Return the (x, y) coordinate for the center point of the cell that contains the specified text.  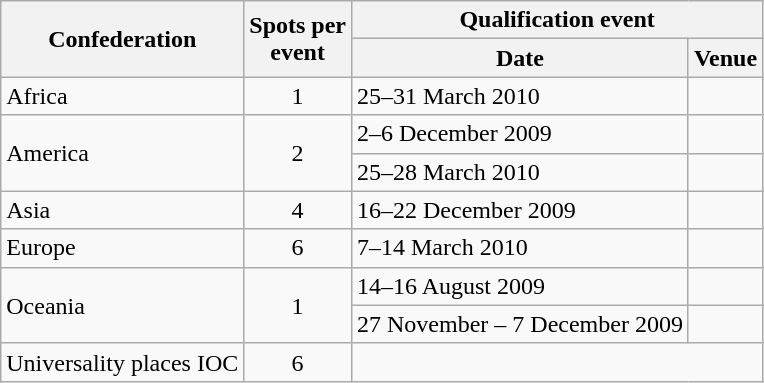
2 (298, 153)
Africa (122, 96)
14–16 August 2009 (520, 286)
Date (520, 58)
Europe (122, 248)
Asia (122, 210)
7–14 March 2010 (520, 248)
27 November – 7 December 2009 (520, 324)
America (122, 153)
Universality places IOC (122, 362)
Qualification event (556, 20)
Spots perevent (298, 39)
25–28 March 2010 (520, 172)
25–31 March 2010 (520, 96)
4 (298, 210)
2–6 December 2009 (520, 134)
16–22 December 2009 (520, 210)
Confederation (122, 39)
Venue (725, 58)
Oceania (122, 305)
